Find where the given text appears and provide that cell's center as [X, Y] coordinate. 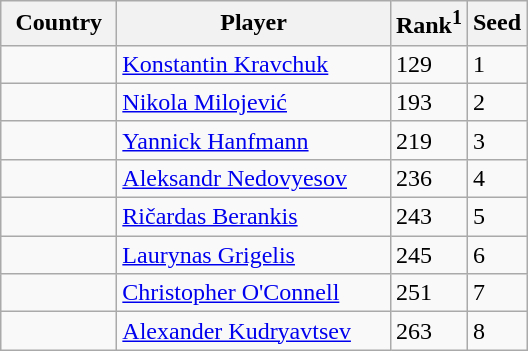
263 [428, 331]
Yannick Hanfmann [254, 140]
Aleksandr Nedovyesov [254, 178]
243 [428, 217]
1 [496, 64]
Alexander Kudryavtsev [254, 331]
Player [254, 24]
193 [428, 102]
Ričardas Berankis [254, 217]
236 [428, 178]
2 [496, 102]
Seed [496, 24]
4 [496, 178]
8 [496, 331]
Country [59, 24]
245 [428, 255]
5 [496, 217]
3 [496, 140]
7 [496, 293]
Laurynas Grigelis [254, 255]
Rank1 [428, 24]
251 [428, 293]
Nikola Milojević [254, 102]
129 [428, 64]
219 [428, 140]
Christopher O'Connell [254, 293]
6 [496, 255]
Konstantin Kravchuk [254, 64]
